Determine the (x, y) coordinate at the center of the cell enclosing the given text.  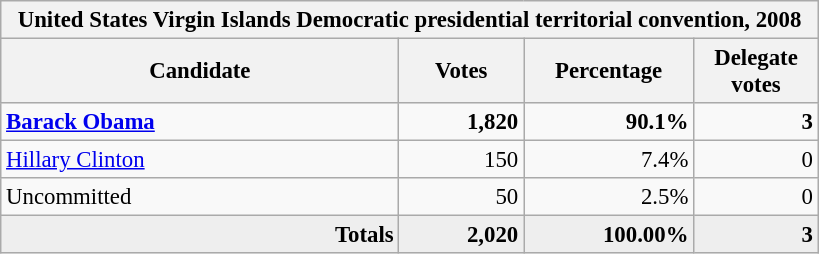
Uncommitted (200, 197)
Barack Obama (200, 122)
90.1% (609, 122)
1,820 (462, 122)
100.00% (609, 235)
50 (462, 197)
Candidate (200, 72)
Delegate votes (756, 72)
2.5% (609, 197)
Votes (462, 72)
2,020 (462, 235)
7.4% (609, 160)
Hillary Clinton (200, 160)
Percentage (609, 72)
Totals (200, 235)
United States Virgin Islands Democratic presidential territorial convention, 2008 (410, 20)
150 (462, 160)
